Extract the [x, y] coordinate from the center of the cell holding the provided text.  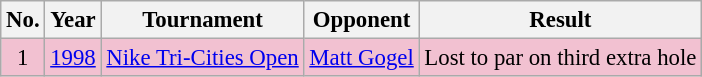
1998 [73, 58]
Opponent [362, 20]
Year [73, 20]
Nike Tri-Cities Open [202, 58]
1 [23, 58]
No. [23, 20]
Lost to par on third extra hole [560, 58]
Tournament [202, 20]
Result [560, 20]
Matt Gogel [362, 58]
